Scan for the cell matching the given text and deliver its (X, Y) coordinate at center. 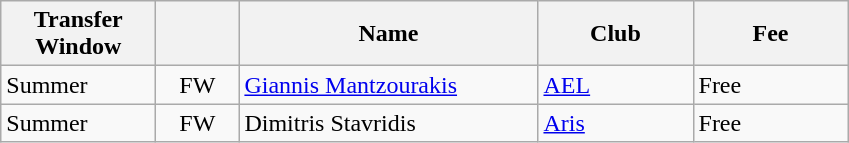
Dimitris Stavridis (388, 123)
Giannis Mantzourakis (388, 85)
AEL (616, 85)
Transfer Window (78, 34)
Name (388, 34)
Aris (616, 123)
Fee (770, 34)
Club (616, 34)
